Pinpoint the cell where the given text exists, returning its (x, y) midpoint coordinate. 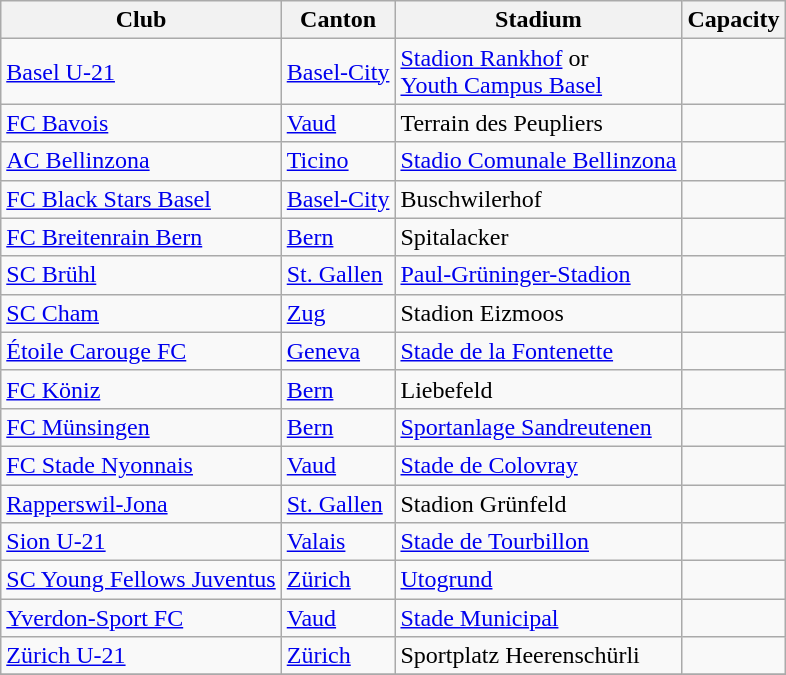
Canton (338, 20)
Liebefeld (538, 389)
Stade de Colovray (538, 465)
SC Cham (141, 313)
Yverdon-Sport FC (141, 618)
Ticino (338, 161)
FC Köniz (141, 389)
Spitalacker (538, 237)
Geneva (338, 351)
Stadion Eizmoos (538, 313)
SC Young Fellows Juventus (141, 580)
Zug (338, 313)
Sportanlage Sandreutenen (538, 427)
Stadion Grünfeld (538, 503)
Paul-Grüninger-Stadion (538, 275)
Stadium (538, 20)
Sion U-21 (141, 542)
FC Black Stars Basel (141, 199)
Zürich U-21 (141, 656)
Stade Municipal (538, 618)
Capacity (734, 20)
Valais (338, 542)
Stadio Comunale Bellinzona (538, 161)
FC Stade Nyonnais (141, 465)
Stade de Tourbillon (538, 542)
AC Bellinzona (141, 161)
Utogrund (538, 580)
FC Bavois (141, 123)
SC Brühl (141, 275)
Stadion Rankhof orYouth Campus Basel (538, 72)
Terrain des Peupliers (538, 123)
FC Breitenrain Bern (141, 237)
Basel U-21 (141, 72)
Étoile Carouge FC (141, 351)
FC Münsingen (141, 427)
Sportplatz Heerenschürli (538, 656)
Buschwilerhof (538, 199)
Stade de la Fontenette (538, 351)
Rapperswil-Jona (141, 503)
Club (141, 20)
